Find where the given text appears and provide that cell's center as (x, y) coordinate. 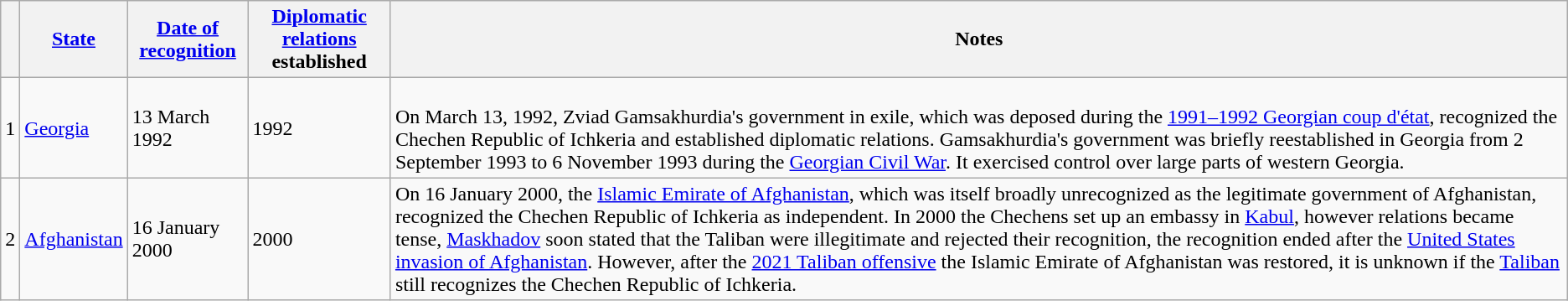
Georgia (74, 127)
Date of recognition (188, 39)
Afghanistan (74, 239)
16 January 2000 (188, 239)
Diplomatic relations established (319, 39)
13 March 1992 (188, 127)
Notes (978, 39)
1 (10, 127)
2000 (319, 239)
2 (10, 239)
1992 (319, 127)
State (74, 39)
